Pinpoint the cell where the given text exists, returning its (X, Y) midpoint coordinate. 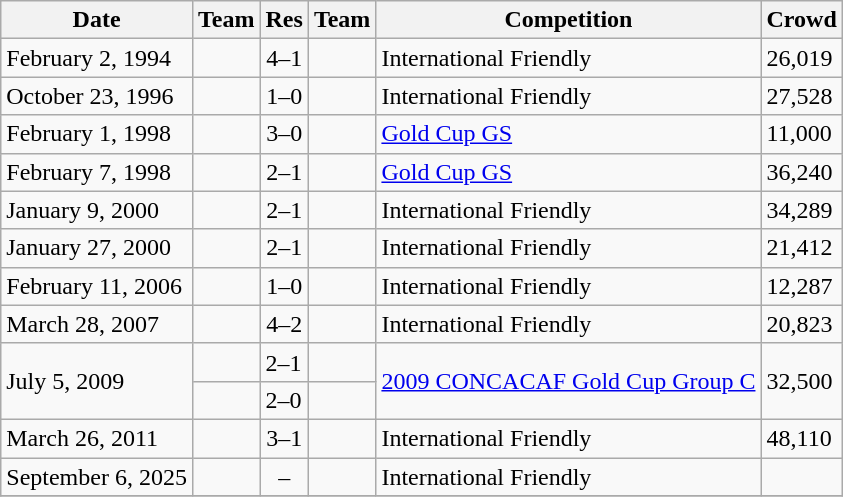
February 11, 2006 (97, 286)
4–2 (284, 324)
January 9, 2000 (97, 210)
27,528 (802, 96)
January 27, 2000 (97, 248)
2–0 (284, 400)
48,110 (802, 438)
34,289 (802, 210)
– (284, 477)
March 28, 2007 (97, 324)
2009 CONCACAF Gold Cup Group C (568, 381)
February 2, 1994 (97, 58)
October 23, 1996 (97, 96)
21,412 (802, 248)
3–0 (284, 134)
February 7, 1998 (97, 172)
32,500 (802, 381)
12,287 (802, 286)
11,000 (802, 134)
20,823 (802, 324)
Date (97, 20)
3–1 (284, 438)
Crowd (802, 20)
September 6, 2025 (97, 477)
Res (284, 20)
February 1, 1998 (97, 134)
July 5, 2009 (97, 381)
Competition (568, 20)
4–1 (284, 58)
26,019 (802, 58)
March 26, 2011 (97, 438)
36,240 (802, 172)
